From the cell containing the given text, extract its center point as [x, y] coordinate. 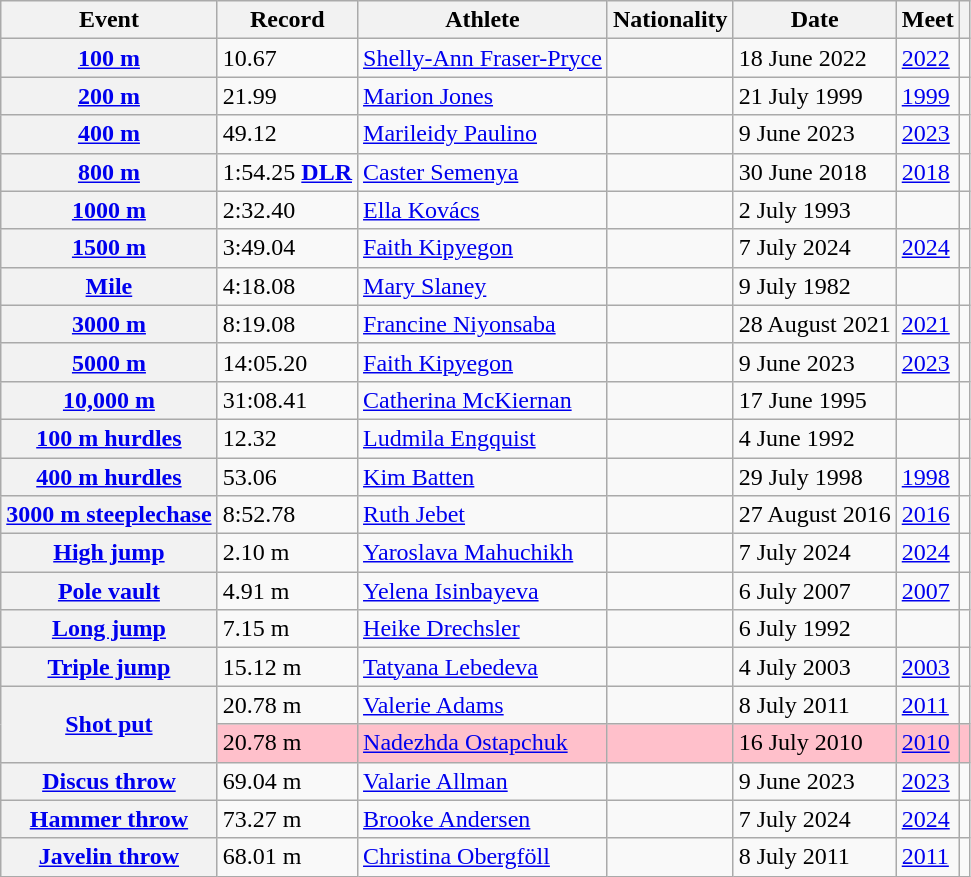
2010 [928, 743]
18 June 2022 [814, 58]
2 July 1993 [814, 210]
2018 [928, 172]
17 June 1995 [814, 400]
28 August 2021 [814, 324]
Javelin throw [109, 857]
1998 [928, 477]
3000 m steeplechase [109, 515]
Meet [928, 20]
21 July 1999 [814, 96]
29 July 1998 [814, 477]
5000 m [109, 362]
Ludmila Engquist [483, 438]
Kim Batten [483, 477]
6 July 2007 [814, 591]
1500 m [109, 248]
Discus throw [109, 781]
800 m [109, 172]
49.12 [287, 134]
27 August 2016 [814, 515]
100 m hurdles [109, 438]
Valarie Allman [483, 781]
Brooke Andersen [483, 819]
Long jump [109, 629]
Yelena Isinbayeva [483, 591]
200 m [109, 96]
2021 [928, 324]
1:54.25 DLR [287, 172]
Heike Drechsler [483, 629]
53.06 [287, 477]
69.04 m [287, 781]
Tatyana Lebedeva [483, 667]
Francine Niyonsaba [483, 324]
High jump [109, 553]
Athlete [483, 20]
Mary Slaney [483, 286]
16 July 2010 [814, 743]
68.01 m [287, 857]
2016 [928, 515]
10,000 m [109, 400]
2:32.40 [287, 210]
15.12 m [287, 667]
3000 m [109, 324]
Nadezhda Ostapchuk [483, 743]
Caster Semenya [483, 172]
4 July 2003 [814, 667]
Valerie Adams [483, 705]
Marileidy Paulino [483, 134]
31:08.41 [287, 400]
1000 m [109, 210]
6 July 1992 [814, 629]
Mile [109, 286]
Triple jump [109, 667]
400 m hurdles [109, 477]
30 June 2018 [814, 172]
Pole vault [109, 591]
8:19.08 [287, 324]
Shelly-Ann Fraser-Pryce [483, 58]
Record [287, 20]
Christina Obergföll [483, 857]
7.15 m [287, 629]
14:05.20 [287, 362]
4:18.08 [287, 286]
Shot put [109, 724]
12.32 [287, 438]
73.27 m [287, 819]
4.91 m [287, 591]
2.10 m [287, 553]
400 m [109, 134]
10.67 [287, 58]
8:52.78 [287, 515]
Catherina McKiernan [483, 400]
Marion Jones [483, 96]
1999 [928, 96]
2007 [928, 591]
2022 [928, 58]
Yaroslava Mahuchikh [483, 553]
21.99 [287, 96]
Date [814, 20]
100 m [109, 58]
2003 [928, 667]
4 June 1992 [814, 438]
Event [109, 20]
3:49.04 [287, 248]
Nationality [670, 20]
9 July 1982 [814, 286]
Hammer throw [109, 819]
Ella Kovács [483, 210]
Ruth Jebet [483, 515]
